Return (x, y) of the center of cell containing provided text 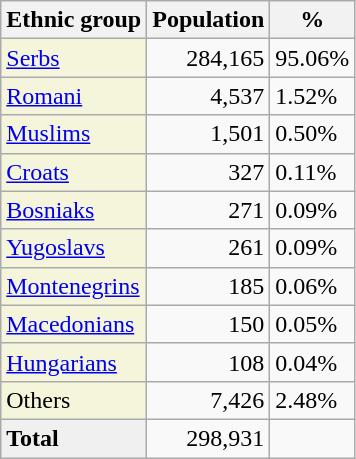
108 (208, 362)
Muslims (74, 134)
4,537 (208, 96)
271 (208, 210)
Romani (74, 96)
2.48% (312, 400)
1,501 (208, 134)
Serbs (74, 58)
Bosniaks (74, 210)
0.06% (312, 286)
Population (208, 20)
95.06% (312, 58)
Croats (74, 172)
Hungarians (74, 362)
0.04% (312, 362)
1.52% (312, 96)
Total (74, 438)
0.05% (312, 324)
150 (208, 324)
Yugoslavs (74, 248)
298,931 (208, 438)
0.11% (312, 172)
7,426 (208, 400)
Others (74, 400)
% (312, 20)
0.50% (312, 134)
284,165 (208, 58)
327 (208, 172)
261 (208, 248)
Ethnic group (74, 20)
185 (208, 286)
Montenegrins (74, 286)
Macedonians (74, 324)
